Provide the (X, Y) coordinate of the cell's center where the given text is located.  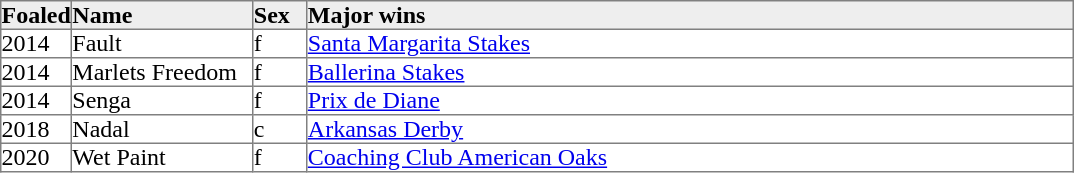
Major wins (690, 15)
Wet Paint (163, 157)
Coaching Club American Oaks (690, 157)
Ballerina Stakes (690, 72)
Prix de Diane (690, 100)
Sex (280, 15)
Senga (163, 100)
Foaled (36, 15)
2020 (36, 157)
Santa Margarita Stakes (690, 43)
Name (163, 15)
Marlets Freedom (163, 72)
Nadal (163, 129)
Fault (163, 43)
c (280, 129)
2018 (36, 129)
Arkansas Derby (690, 129)
